From the cell containing the given text, extract its center point as (x, y) coordinate. 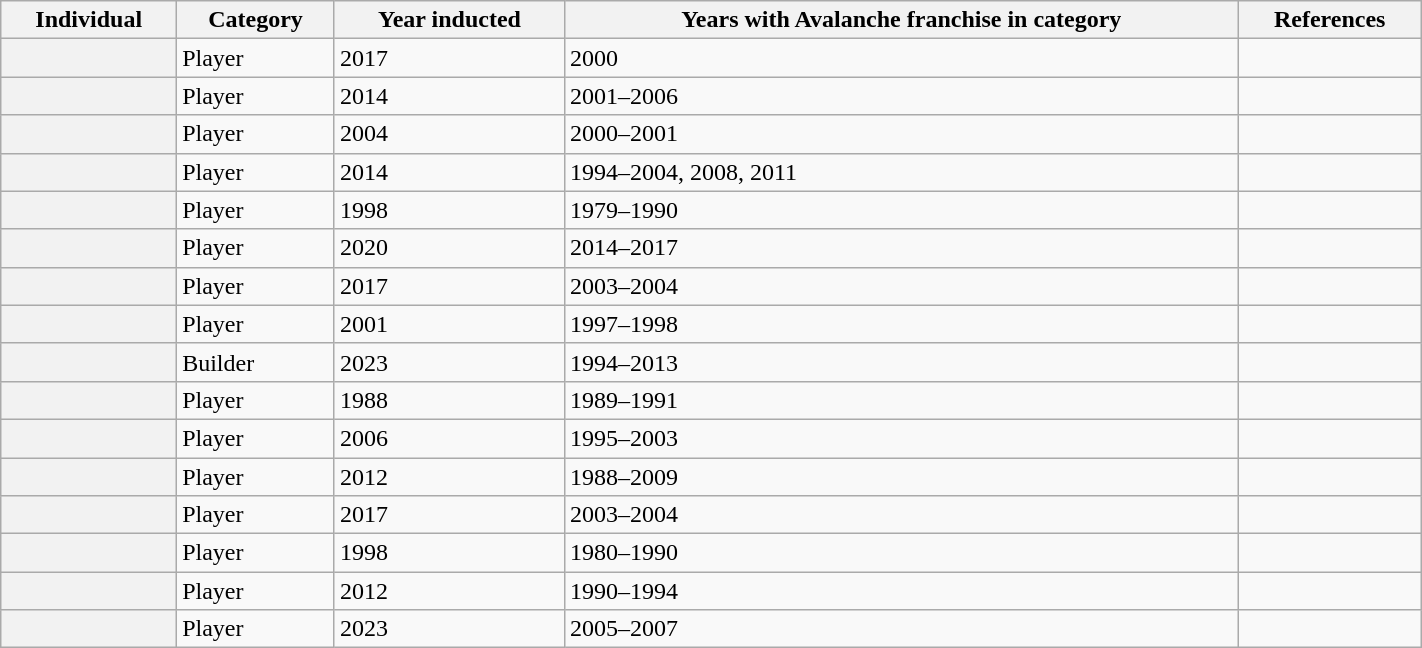
1995–2003 (901, 438)
1988 (449, 400)
2004 (449, 134)
2020 (449, 248)
Years with Avalanche franchise in category (901, 20)
2001–2006 (901, 96)
1989–1991 (901, 400)
1994–2004, 2008, 2011 (901, 172)
Builder (256, 362)
1979–1990 (901, 210)
2000 (901, 58)
1988–2009 (901, 477)
2005–2007 (901, 629)
2001 (449, 324)
1997–1998 (901, 324)
2006 (449, 438)
Year inducted (449, 20)
1994–2013 (901, 362)
1980–1990 (901, 553)
References (1330, 20)
Individual (89, 20)
Category (256, 20)
1990–1994 (901, 591)
2014–2017 (901, 248)
2000–2001 (901, 134)
